Pinpoint the cell where the given text exists, returning its [x, y] midpoint coordinate. 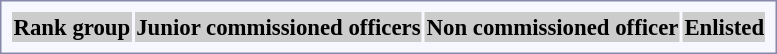
Junior commissioned officers [278, 27]
Non commissioned officer [552, 27]
Enlisted [724, 27]
Rank group [72, 27]
